Extract the [x, y] coordinate from the center of the cell holding the provided text.  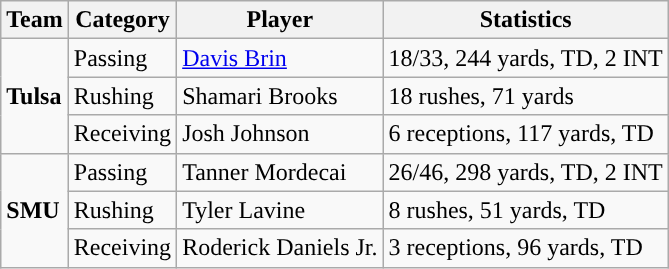
8 rushes, 51 yards, TD [526, 210]
Roderick Daniels Jr. [280, 248]
Category [122, 20]
Shamari Brooks [280, 96]
Josh Johnson [280, 134]
18/33, 244 yards, TD, 2 INT [526, 58]
Tanner Mordecai [280, 172]
Team [35, 20]
Statistics [526, 20]
Player [280, 20]
Davis Brin [280, 58]
Tyler Lavine [280, 210]
6 receptions, 117 yards, TD [526, 134]
Tulsa [35, 96]
3 receptions, 96 yards, TD [526, 248]
26/46, 298 yards, TD, 2 INT [526, 172]
SMU [35, 210]
18 rushes, 71 yards [526, 96]
